Return the [X, Y] coordinate for the center point of the cell that contains the specified text.  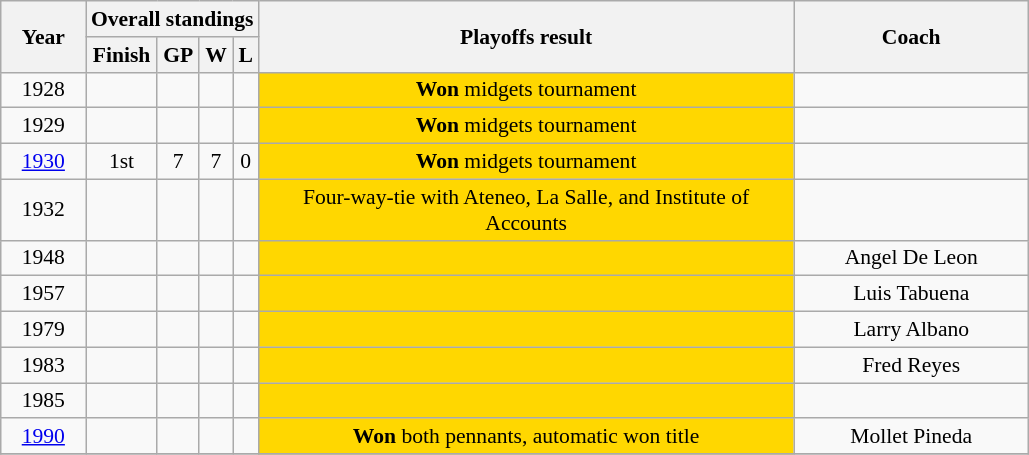
1948 [44, 258]
Year [44, 36]
1957 [44, 294]
GP [178, 55]
Larry Albano [912, 330]
L [246, 55]
Won both pennants, automatic won title [526, 437]
1983 [44, 365]
1990 [44, 437]
1928 [44, 90]
Angel De Leon [912, 258]
1930 [44, 162]
Coach [912, 36]
Overall standings [172, 19]
Luis Tabuena [912, 294]
Playoffs result [526, 36]
Mollet Pineda [912, 437]
W [216, 55]
1929 [44, 126]
1st [122, 162]
Four-way-tie with Ateneo, La Salle, and Institute of Accounts [526, 210]
0 [246, 162]
Fred Reyes [912, 365]
1932 [44, 210]
Finish [122, 55]
1979 [44, 330]
1985 [44, 401]
